Detect which cell encompasses the target text, then output its (x, y) center coordinate. 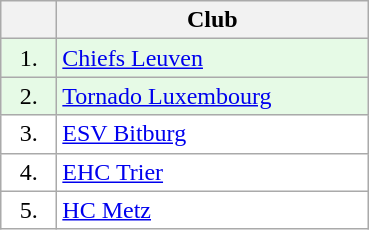
ESV Bitburg (212, 134)
Chiefs Leuven (212, 58)
2. (29, 96)
EHC Trier (212, 172)
5. (29, 210)
HC Metz (212, 210)
Club (212, 20)
3. (29, 134)
1. (29, 58)
Tornado Luxembourg (212, 96)
4. (29, 172)
